Output the [X, Y] coordinate of the center of the cell containing the given text.  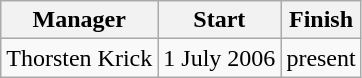
present [321, 58]
1 July 2006 [220, 58]
Thorsten Krick [80, 58]
Finish [321, 20]
Manager [80, 20]
Start [220, 20]
